Output the [X, Y] coordinate of the center of the cell containing the given text.  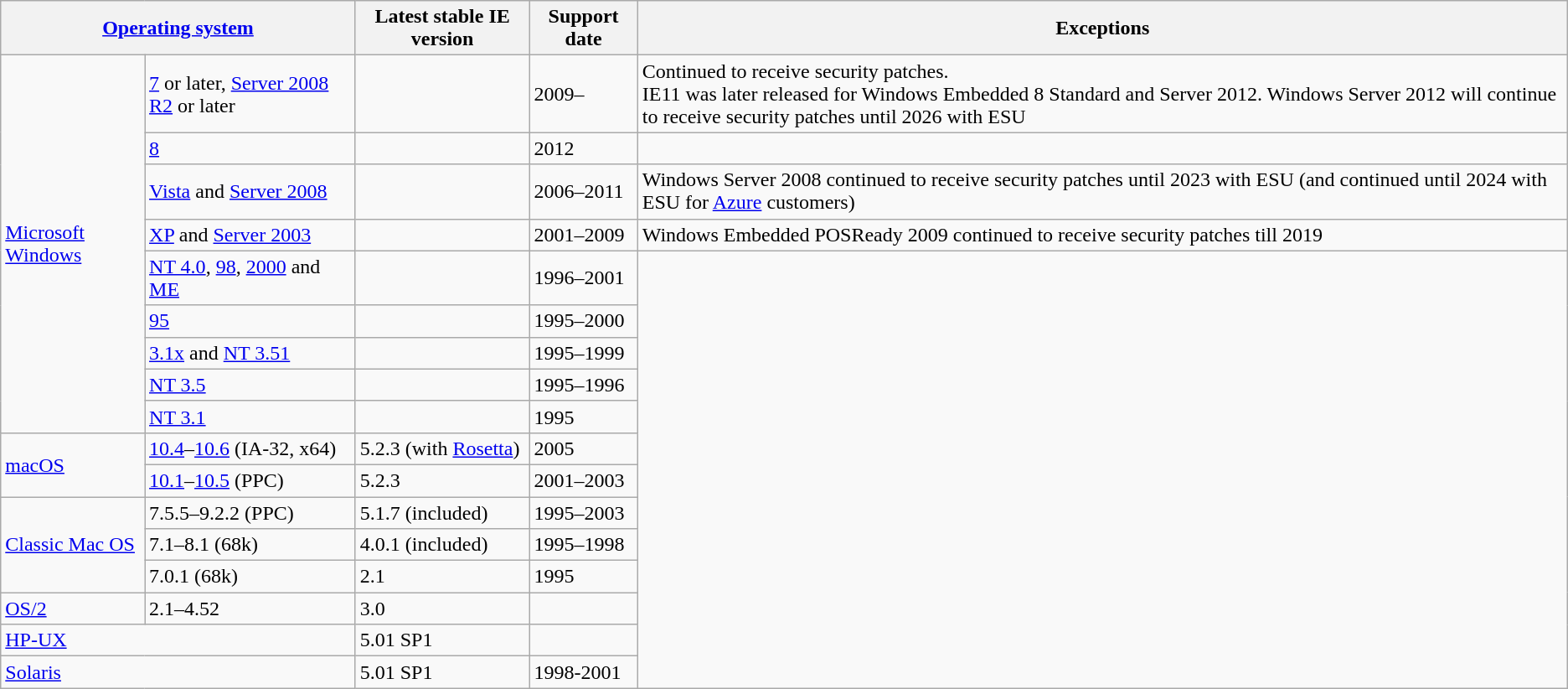
1996–2001 [583, 278]
10.1–10.5 (PPC) [250, 480]
1995–1999 [583, 353]
5.1.7 (included) [442, 512]
Operating system [178, 28]
5.2.3 [442, 480]
10.4–10.6 (IA-32, x64) [250, 448]
1998-2001 [583, 672]
Classic Mac OS [73, 544]
2.1 [442, 577]
NT 3.1 [250, 417]
5.2.3 (with Rosetta) [442, 448]
Exceptions [1102, 28]
2001–2009 [583, 235]
8 [250, 148]
NT 3.5 [250, 385]
2.1–4.52 [250, 609]
XP and Server 2003 [250, 235]
2009– [583, 94]
1995–2000 [583, 321]
NT 4.0, 98, 2000 and ME [250, 278]
1995–2003 [583, 512]
Vista and Server 2008 [250, 191]
Solaris [178, 672]
2012 [583, 148]
1995–1996 [583, 385]
4.0.1 (included) [442, 545]
3.0 [442, 609]
7 or later, Server 2008 R2 or later [250, 94]
2006–2011 [583, 191]
Windows Embedded POSReady 2009 continued to receive security patches till 2019 [1102, 235]
Microsoft Windows [73, 245]
7.0.1 (68k) [250, 577]
1995–1998 [583, 545]
Latest stable IE version [442, 28]
7.5.5–9.2.2 (PPC) [250, 512]
95 [250, 321]
2001–2003 [583, 480]
HP-UX [178, 640]
macOS [73, 464]
Windows Server 2008 continued to receive security patches until 2023 with ESU (and continued until 2024 with ESU for Azure customers) [1102, 191]
3.1x and NT 3.51 [250, 353]
Support date [583, 28]
2005 [583, 448]
7.1–8.1 (68k) [250, 545]
OS/2 [73, 609]
